Capture the cell that displays the provided text and extract its (x, y) central coordinate. 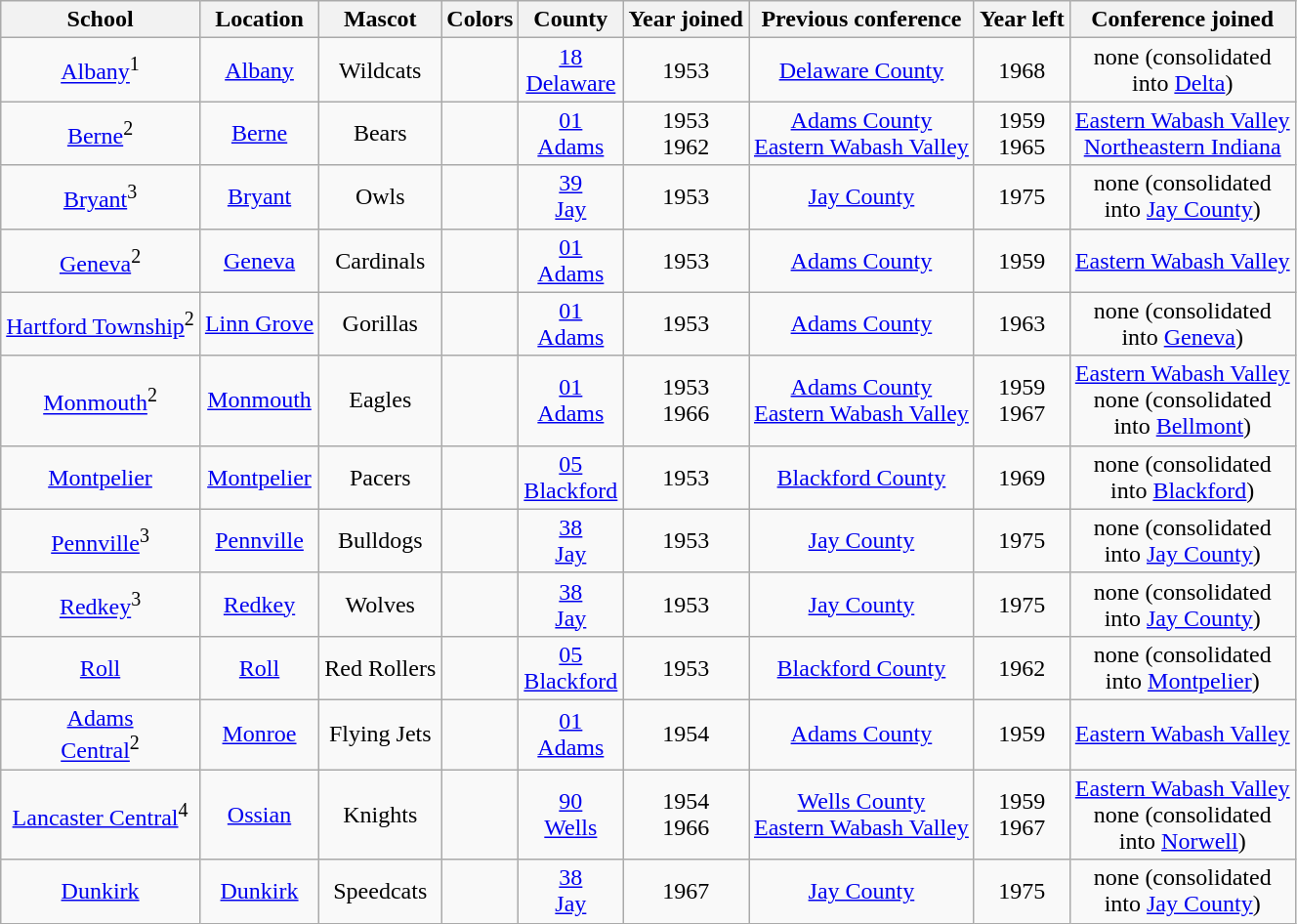
Berne (259, 133)
19591965 (1022, 133)
Albany1 (101, 70)
1968 (1022, 70)
Eagles (381, 400)
Monmouth2 (101, 400)
Lancaster Central4 (101, 815)
Year left (1022, 20)
1969 (1022, 477)
Pennville (259, 541)
Wildcats (381, 70)
none (consolidatedinto Montpelier) (1182, 668)
County (570, 20)
Bulldogs (381, 541)
Gorillas (381, 324)
Year joined (686, 20)
Monroe (259, 735)
none (consolidatedinto Delta) (1182, 70)
Location (259, 20)
Eastern Wabash ValleyNortheastern Indiana (1182, 133)
Hartford Township2 (101, 324)
39 Jay (570, 197)
Red Rollers (381, 668)
Previous conference (861, 20)
Cardinals (381, 260)
1967 (686, 891)
Eastern Wabash Valleynone (consolidatedinto Bellmont) (1182, 400)
Bryant (259, 197)
90 Wells (570, 815)
Pacers (381, 477)
Redkey3 (101, 604)
1962 (1022, 668)
none (consolidated into Blackford) (1182, 477)
19531966 (686, 400)
18 Delaware (570, 70)
Colors (481, 20)
Eastern Wabash Valleynone (consolidatedinto Norwell) (1182, 815)
Monmouth (259, 400)
Owls (381, 197)
Bears (381, 133)
Bryant3 (101, 197)
1954 (686, 735)
Mascot (381, 20)
Geneva (259, 260)
Pennville3 (101, 541)
19531962 (686, 133)
19541966 (686, 815)
Redkey (259, 604)
Conference joined (1182, 20)
1963 (1022, 324)
Knights (381, 815)
School (101, 20)
Adams Central2 (101, 735)
Wells CountyEastern Wabash Valley (861, 815)
Flying Jets (381, 735)
Delaware County (861, 70)
Speedcats (381, 891)
Wolves (381, 604)
none (consolidatedinto Geneva) (1182, 324)
Geneva2 (101, 260)
Albany (259, 70)
Berne2 (101, 133)
Linn Grove (259, 324)
Ossian (259, 815)
